Find where the given text appears and provide that cell's center as [x, y] coordinate. 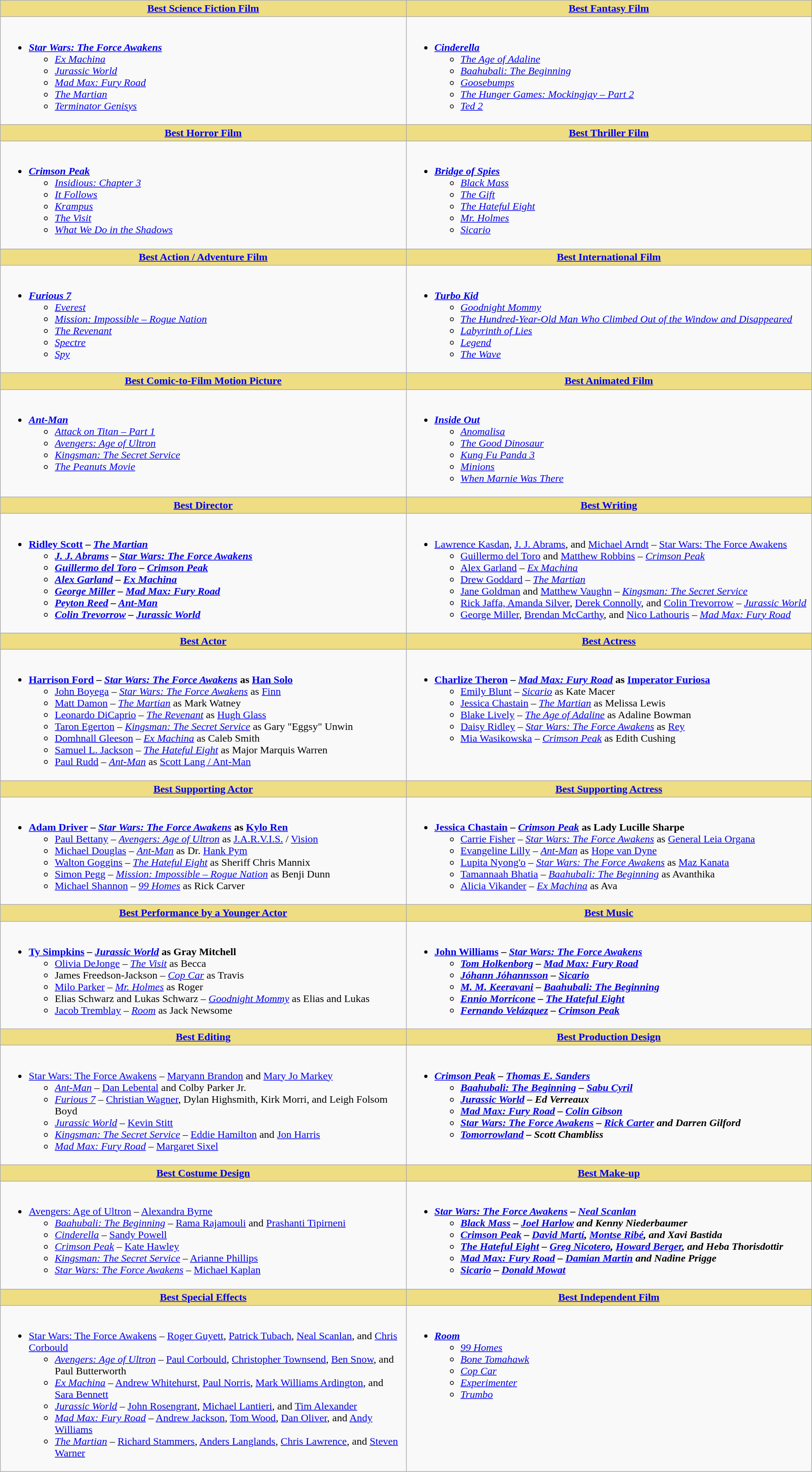
Best Writing [609, 505]
Best Costume Design [203, 1173]
Best Actress [609, 641]
Best Editing [203, 1037]
Turbo KidGoodnight MommyThe Hundred-Year-Old Man Who Climbed Out of the Window and DisappearedLabyrinth of LiesLegendThe Wave [609, 319]
Ant-ManAttack on Titan – Part 1Avengers: Age of UltronKingsman: The Secret ServiceThe Peanuts Movie [203, 443]
Best Performance by a Younger Actor [203, 913]
Best Action / Adventure Film [203, 257]
Star Wars: The Force AwakensEx MachinaJurassic WorldMad Max: Fury RoadThe MartianTerminator Genisys [203, 71]
Crimson PeakInsidious: Chapter 3It FollowsKrampusThe VisitWhat We Do in the Shadows [203, 195]
CinderellaThe Age of AdalineBaahubali: The BeginningGoosebumpsThe Hunger Games: Mockingjay – Part 2Ted 2 [609, 71]
Best Actor [203, 641]
Best Fantasy Film [609, 9]
Best Comic-to-Film Motion Picture [203, 381]
Inside OutAnomalisaThe Good DinosaurKung Fu Panda 3MinionsWhen Marnie Was There [609, 443]
Best Horror Film [203, 133]
Best Science Fiction Film [203, 9]
Best Production Design [609, 1037]
Bridge of SpiesBlack MassThe GiftThe Hateful EightMr. HolmesSicario [609, 195]
Best Supporting Actor [203, 789]
Best Music [609, 913]
Best Animated Film [609, 381]
Best Special Effects [203, 1297]
Best Supporting Actress [609, 789]
Room99 HomesBone TomahawkCop CarExperimenterTrumbo [609, 1389]
Best International Film [609, 257]
Best Thriller Film [609, 133]
Best Independent Film [609, 1297]
Furious 7EverestMission: Impossible – Rogue NationThe RevenantSpectreSpy [203, 319]
Best Director [203, 505]
Best Make-up [609, 1173]
